Pinpoint the cell where the given text exists, returning its [x, y] midpoint coordinate. 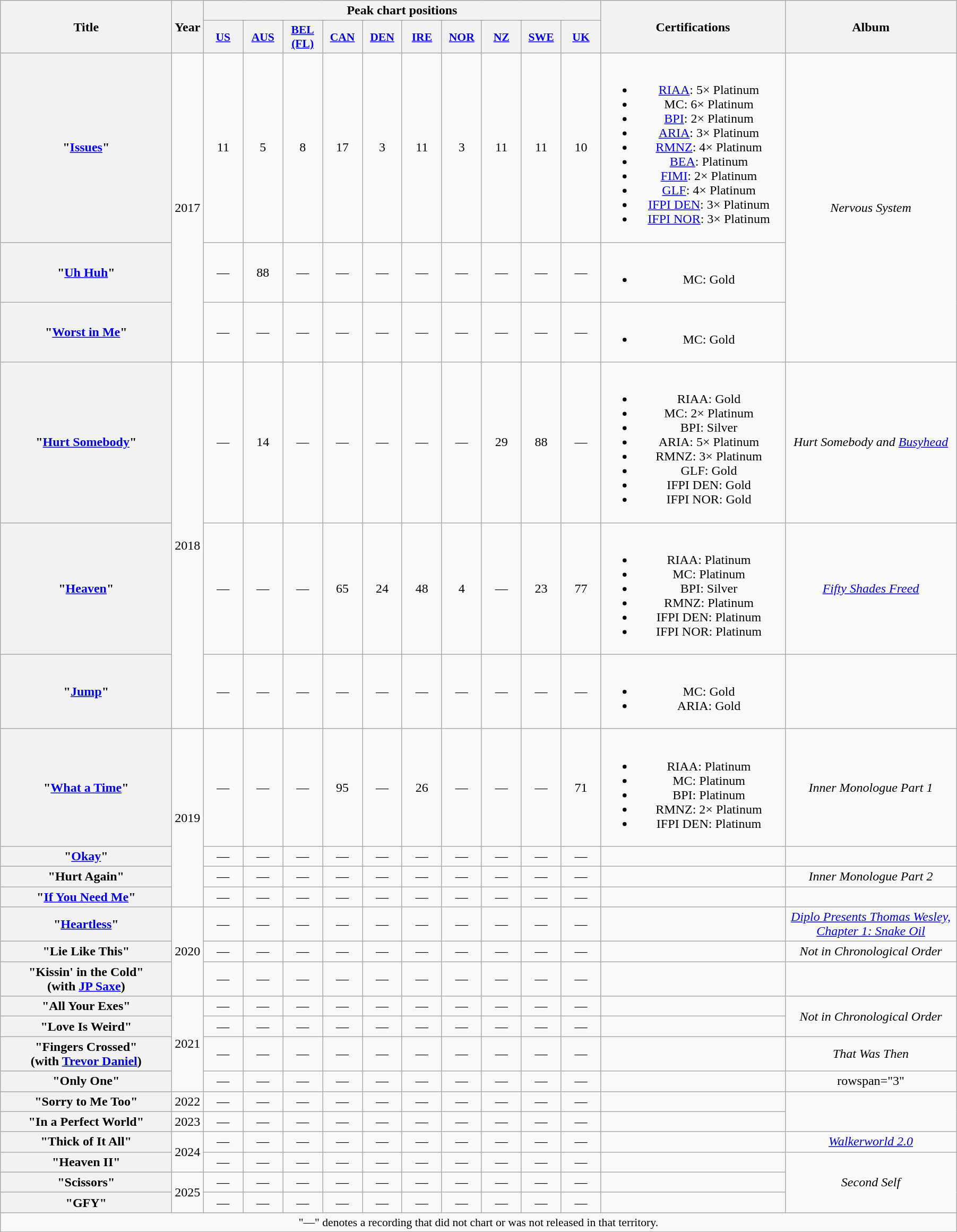
Inner Monologue Part 1 [870, 787]
Album [870, 27]
"Lie Like This" [86, 952]
2024 [188, 1152]
"Hurt Somebody" [86, 442]
2022 [188, 1101]
"If You Need Me" [86, 897]
"GFY" [86, 1202]
"Love Is Weird" [86, 1026]
SWE [541, 37]
77 [581, 588]
Fifty Shades Freed [870, 588]
2019 [188, 818]
2023 [188, 1122]
"Uh Huh" [86, 272]
8 [303, 148]
RIAA: PlatinumMC: PlatinumBPI: PlatinumRMNZ: 2× PlatinumIFPI DEN: Platinum [693, 787]
CAN [343, 37]
Year [188, 27]
2017 [188, 208]
"All Your Exes" [86, 1006]
NOR [462, 37]
"Hurt Again" [86, 876]
2018 [188, 545]
MC: GoldARIA: Gold [693, 691]
"Only One" [86, 1081]
That Was Then [870, 1054]
Second Self [870, 1182]
BEL (FL) [303, 37]
"Heaven II" [86, 1162]
"Fingers Crossed"(with Trevor Daniel) [86, 1054]
RIAA: GoldMC: 2× PlatinumBPI: SilverARIA: 5× PlatinumRMNZ: 3× PlatinumGLF: GoldIFPI DEN: GoldIFPI NOR: Gold [693, 442]
10 [581, 148]
29 [501, 442]
DEN [382, 37]
"Scissors" [86, 1182]
Diplo Presents Thomas Wesley, Chapter 1: Snake Oil [870, 924]
"Issues" [86, 148]
IRE [421, 37]
Nervous System [870, 208]
"Kissin' in the Cold"(with JP Saxe) [86, 979]
Hurt Somebody and Busyhead [870, 442]
"Sorry to Me Too" [86, 1101]
Certifications [693, 27]
2021 [188, 1044]
Peak chart positions [402, 11]
24 [382, 588]
Walkerworld 2.0 [870, 1142]
65 [343, 588]
"In a Perfect World" [86, 1122]
US [223, 37]
"Okay" [86, 856]
"—" denotes a recording that did not chart or was not released in that territory. [479, 1222]
4 [462, 588]
23 [541, 588]
"Worst in Me" [86, 332]
2020 [188, 952]
26 [421, 787]
Title [86, 27]
Inner Monologue Part 2 [870, 876]
"Thick of It All" [86, 1142]
"Jump" [86, 691]
14 [263, 442]
"Heaven" [86, 588]
RIAA: PlatinumMC: PlatinumBPI: SilverRMNZ: PlatinumIFPI DEN: PlatinumIFPI NOR: Platinum [693, 588]
5 [263, 148]
UK [581, 37]
NZ [501, 37]
95 [343, 787]
AUS [263, 37]
rowspan="3" [870, 1081]
17 [343, 148]
48 [421, 588]
71 [581, 787]
"What a Time" [86, 787]
2025 [188, 1192]
"Heartless" [86, 924]
